Output the [X, Y] coordinate of the center of the cell containing the given text.  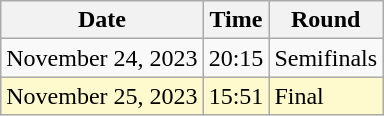
Time [236, 20]
15:51 [236, 96]
Semifinals [326, 58]
Round [326, 20]
Date [102, 20]
November 24, 2023 [102, 58]
November 25, 2023 [102, 96]
Final [326, 96]
20:15 [236, 58]
